Provide the [X, Y] coordinate of the cell's center where the given text is located.  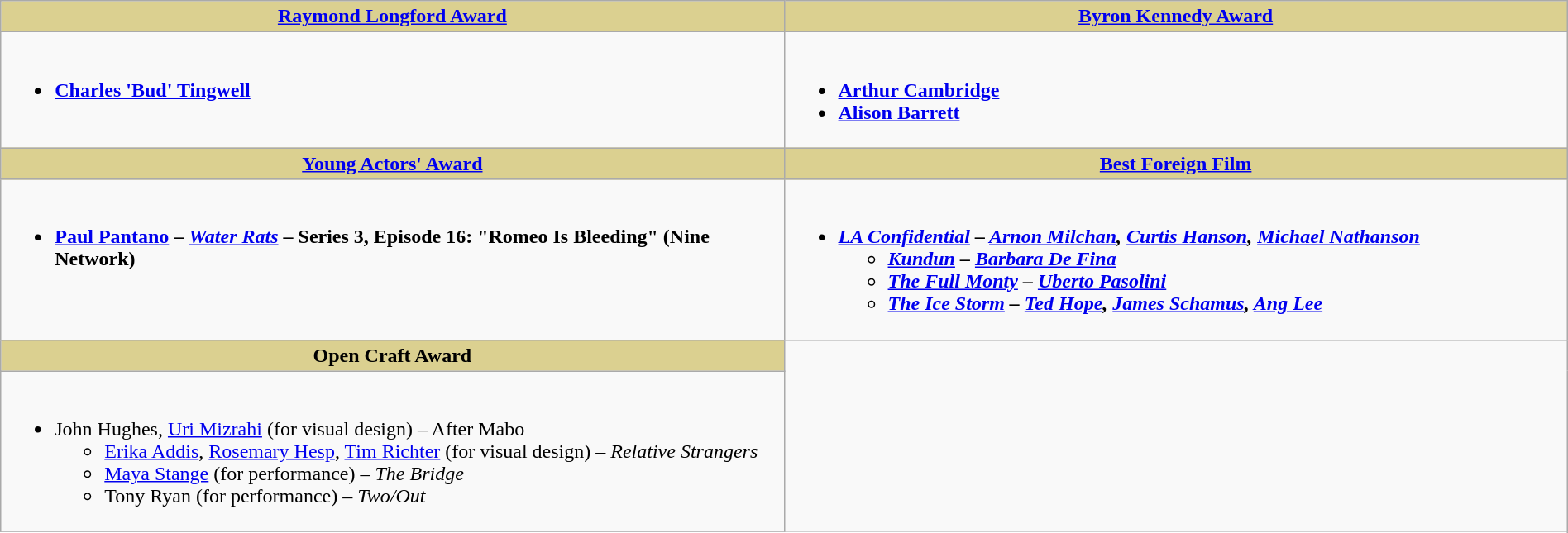
Arthur CambridgeAlison Barrett [1176, 90]
Byron Kennedy Award [1176, 17]
Raymond Longford Award [392, 17]
Paul Pantano – Water Rats – Series 3, Episode 16: "Romeo Is Bleeding" (Nine Network) [392, 259]
Charles 'Bud' Tingwell [392, 90]
Open Craft Award [392, 355]
Young Actors' Award [392, 164]
Best Foreign Film [1176, 164]
